Return the (x, y) coordinate for the center point of the cell that contains the specified text.  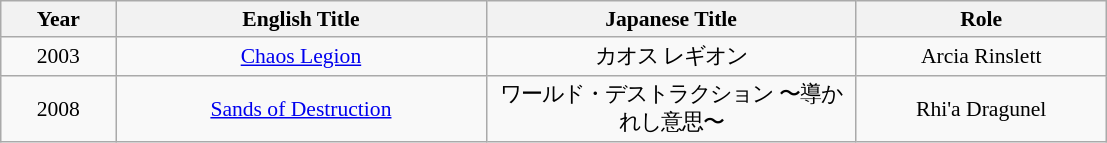
Year (58, 19)
2003 (58, 56)
Chaos Legion (301, 56)
Arcia Rinslett (981, 56)
Role (981, 19)
カオス レギオン (671, 56)
English Title (301, 19)
ワールド・デストラクション 〜導かれし意思〜 (671, 108)
Sands of Destruction (301, 108)
Japanese Title (671, 19)
Rhi'a Dragunel (981, 108)
2008 (58, 108)
